For the text-containing cell, return its midpoint in (X, Y) coordinate format. 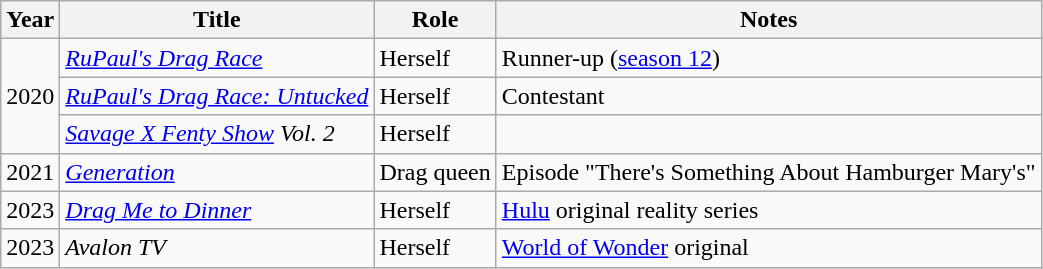
Role (435, 20)
Drag Me to Dinner (217, 210)
World of Wonder original (768, 248)
Generation (217, 172)
Contestant (768, 96)
RuPaul's Drag Race (217, 58)
Notes (768, 20)
RuPaul's Drag Race: Untucked (217, 96)
Drag queen (435, 172)
Avalon TV (217, 248)
Savage X Fenty Show Vol. 2 (217, 134)
Title (217, 20)
2020 (30, 96)
Runner-up (season 12) (768, 58)
Hulu original reality series (768, 210)
Episode "There's Something About Hamburger Mary's" (768, 172)
2021 (30, 172)
Year (30, 20)
